Pinpoint the cell where the given text exists, returning its (X, Y) midpoint coordinate. 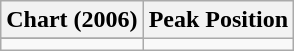
Chart (2006) (72, 20)
Peak Position (218, 20)
